Return the (X, Y) coordinate for the center point of the cell that contains the specified text.  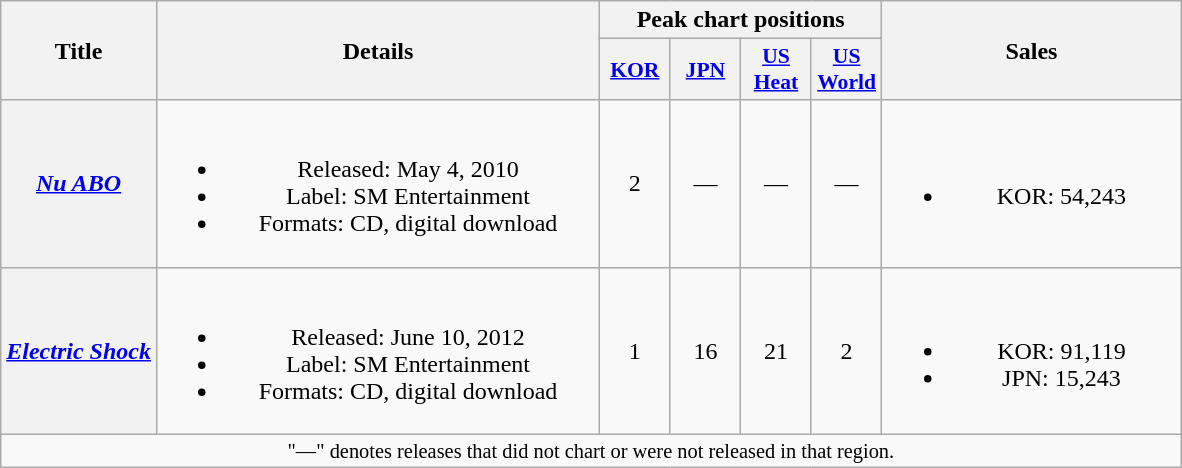
Nu ABO (79, 184)
US Heat (776, 70)
KOR: 91,119JPN: 15,243 (1032, 350)
KOR: 54,243 (1032, 184)
"—" denotes releases that did not chart or were not released in that region. (591, 451)
Released: May 4, 2010Label: SM EntertainmentFormats: CD, digital download (378, 184)
Electric Shock (79, 350)
JPN (706, 70)
Sales (1032, 50)
1 (636, 350)
Released: June 10, 2012Label: SM EntertainmentFormats: CD, digital download (378, 350)
16 (706, 350)
Peak chart positions (741, 20)
21 (776, 350)
Title (79, 50)
USWorld (846, 70)
Details (378, 50)
KOR (636, 70)
